Output the (x, y) coordinate of the center of the cell containing the given text.  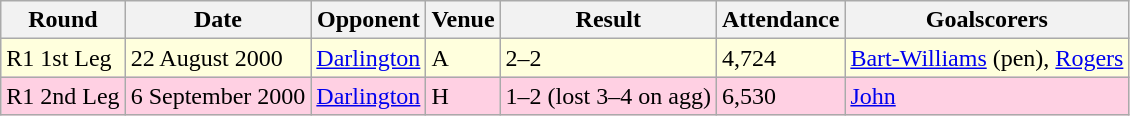
2–2 (608, 58)
Bart-Williams (pen), Rogers (987, 58)
R1 1st Leg (63, 58)
John (987, 96)
Opponent (368, 20)
H (463, 96)
4,724 (780, 58)
6,530 (780, 96)
Goalscorers (987, 20)
Result (608, 20)
22 August 2000 (218, 58)
R1 2nd Leg (63, 96)
Date (218, 20)
Round (63, 20)
Venue (463, 20)
Attendance (780, 20)
A (463, 58)
1–2 (lost 3–4 on agg) (608, 96)
6 September 2000 (218, 96)
